Provide the (x, y) coordinate of the cell's center where the given text is located.  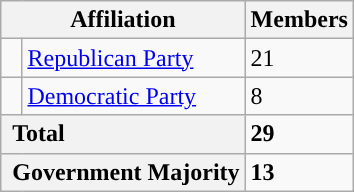
Members (299, 20)
Republican Party (134, 58)
Total (123, 134)
29 (299, 134)
21 (299, 58)
13 (299, 172)
Affiliation (123, 20)
Democratic Party (134, 96)
8 (299, 96)
Government Majority (123, 172)
